Determine the (X, Y) coordinate at the center of the cell enclosing the given text.  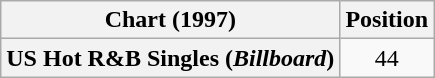
US Hot R&B Singles (Billboard) (170, 58)
Position (387, 20)
44 (387, 58)
Chart (1997) (170, 20)
